Identify which cell holds the provided text, then report its (x, y) central coordinate. 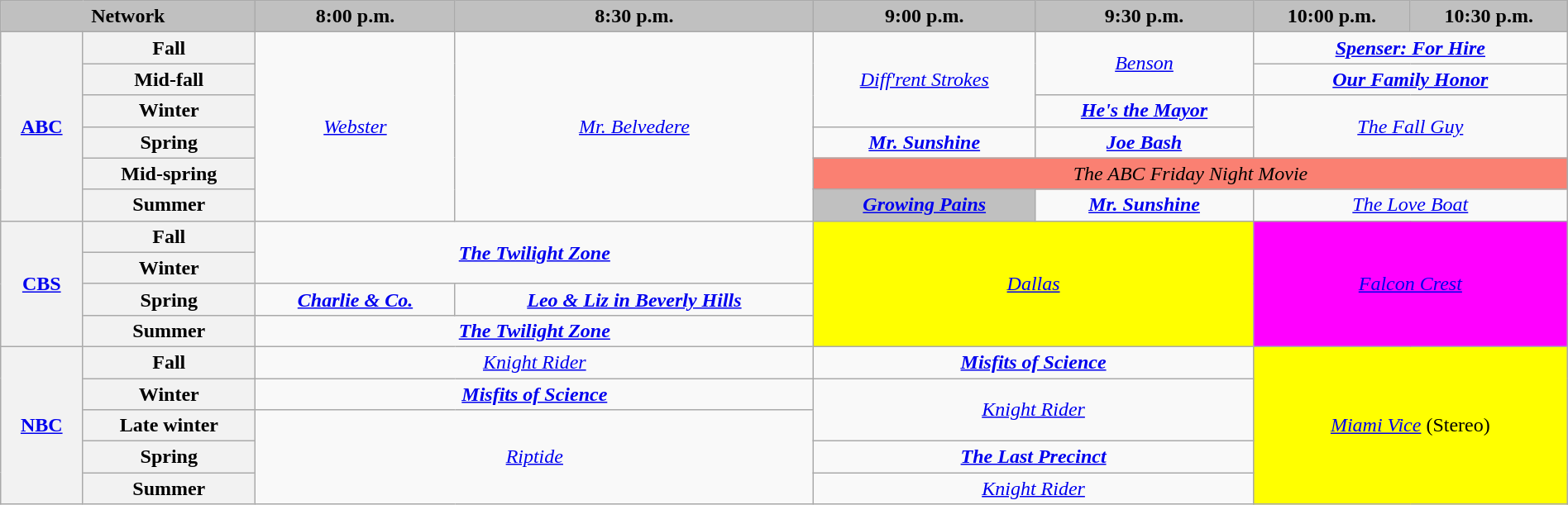
Webster (356, 126)
9:30 p.m. (1145, 17)
ABC (41, 126)
Benson (1145, 64)
Late winter (169, 426)
Mr. Belvedere (634, 126)
The Fall Guy (1410, 126)
Charlie & Co. (356, 299)
The Last Precinct (1034, 457)
NBC (41, 425)
Dallas (1034, 283)
Joe Bash (1145, 142)
Spenser: For Hire (1410, 48)
The ABC Friday Night Movie (1191, 174)
10:00 p.m. (1331, 17)
Miami Vice (Stereo) (1410, 425)
10:30 p.m. (1489, 17)
He's the Mayor (1145, 111)
Growing Pains (925, 205)
8:30 p.m. (634, 17)
Mid-fall (169, 79)
Diff'rent Strokes (925, 79)
Our Family Honor (1410, 79)
Network (128, 17)
9:00 p.m. (925, 17)
Mid-spring (169, 174)
Riptide (534, 457)
8:00 p.m. (356, 17)
Leo & Liz in Beverly Hills (634, 299)
Falcon Crest (1410, 283)
The Love Boat (1410, 205)
CBS (41, 283)
